Scan for the cell matching the given text and deliver its (x, y) coordinate at center. 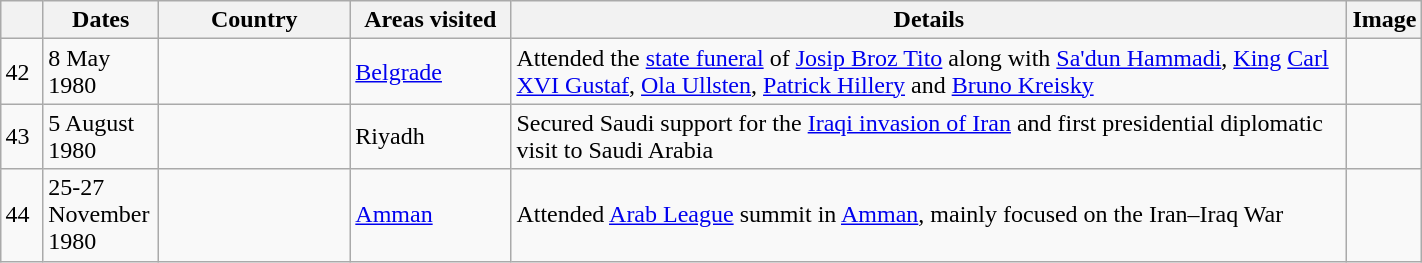
5 August 1980 (101, 136)
Attended Arab League summit in Amman, mainly focused on the Iran–Iraq War (929, 215)
Country (254, 20)
Amman (430, 215)
Attended the state funeral of Josip Broz Tito along with Sa'dun Hammadi, King Carl XVI Gustaf, Ola Ullsten, Patrick Hillery and Bruno Kreisky (929, 72)
42 (22, 72)
Areas visited (430, 20)
Belgrade (430, 72)
Secured Saudi support for the Iraqi invasion of Iran and first presidential diplomatic visit to Saudi Arabia (929, 136)
Dates (101, 20)
Image (1384, 20)
44 (22, 215)
Riyadh (430, 136)
25-27 November 1980 (101, 215)
Details (929, 20)
43 (22, 136)
8 May 1980 (101, 72)
